Scan for the cell matching the given text and deliver its [X, Y] coordinate at center. 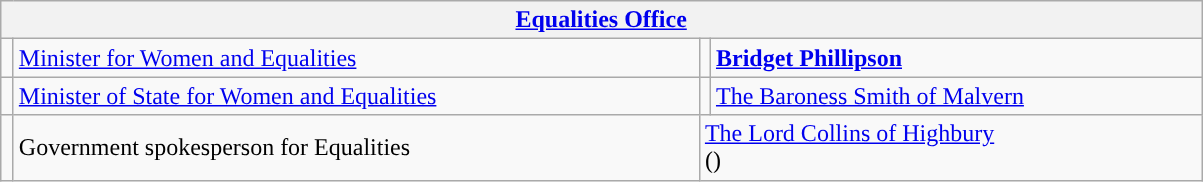
The Lord Collins of Highbury() [950, 148]
Government spokesperson for Equalities [356, 148]
Minister for Women and Equalities [356, 58]
Minister of State for Women and Equalities [356, 96]
Equalities Office [602, 20]
Bridget Phillipson [956, 58]
The Baroness Smith of Malvern [956, 96]
